Return the [x, y] coordinate for the center point of the cell that contains the specified text.  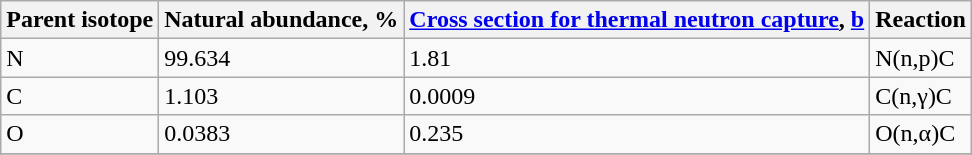
C [80, 96]
Natural abundance, % [282, 20]
1.81 [637, 58]
0.235 [637, 134]
N [80, 58]
1.103 [282, 96]
0.0009 [637, 96]
C(n,γ)C [921, 96]
0.0383 [282, 134]
Cross section for thermal neutron capture, b [637, 20]
Parent isotope [80, 20]
O [80, 134]
99.634 [282, 58]
N(n,p)C [921, 58]
Reaction [921, 20]
O(n,α)C [921, 134]
